Output the [X, Y] coordinate of the center of the cell containing the given text.  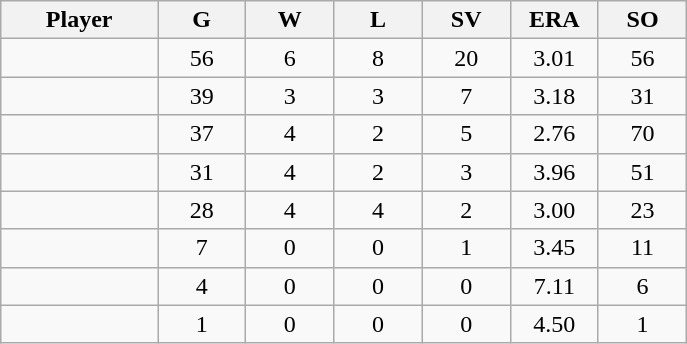
3.00 [554, 210]
W [290, 20]
G [202, 20]
7.11 [554, 286]
5 [466, 134]
4.50 [554, 324]
3.18 [554, 96]
L [378, 20]
37 [202, 134]
3.45 [554, 248]
20 [466, 58]
70 [642, 134]
Player [80, 20]
3.01 [554, 58]
SV [466, 20]
23 [642, 210]
28 [202, 210]
2.76 [554, 134]
SO [642, 20]
ERA [554, 20]
8 [378, 58]
11 [642, 248]
51 [642, 172]
3.96 [554, 172]
39 [202, 96]
